Return the [X, Y] coordinate for the center point of the cell that contains the specified text.  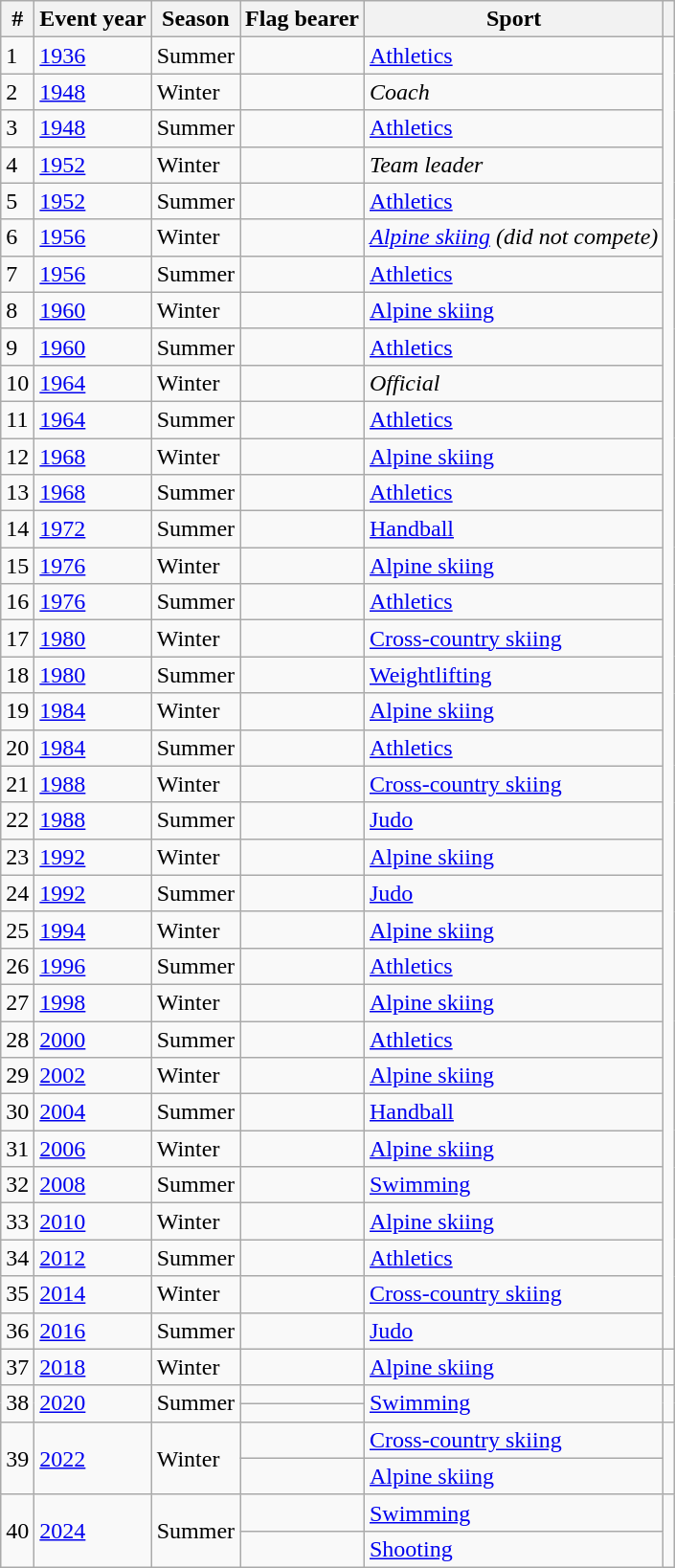
16 [17, 602]
29 [17, 1076]
Coach [513, 92]
2000 [93, 1039]
30 [17, 1112]
2022 [93, 1458]
32 [17, 1185]
2024 [93, 1531]
24 [17, 893]
1994 [93, 930]
Alpine skiing (did not compete) [513, 237]
37 [17, 1367]
2016 [93, 1331]
25 [17, 930]
20 [17, 748]
1936 [93, 56]
19 [17, 711]
Team leader [513, 165]
1998 [93, 1002]
2002 [93, 1076]
5 [17, 201]
Weightlifting [513, 675]
36 [17, 1331]
9 [17, 347]
2014 [93, 1294]
Shooting [513, 1549]
Official [513, 383]
Season [195, 19]
22 [17, 820]
1972 [93, 529]
14 [17, 529]
7 [17, 274]
1 [17, 56]
38 [17, 1403]
39 [17, 1458]
23 [17, 857]
17 [17, 638]
11 [17, 419]
28 [17, 1039]
21 [17, 784]
33 [17, 1221]
Sport [513, 19]
2018 [93, 1367]
2 [17, 92]
12 [17, 457]
4 [17, 165]
2012 [93, 1258]
10 [17, 383]
3 [17, 128]
35 [17, 1294]
40 [17, 1531]
18 [17, 675]
1996 [93, 966]
34 [17, 1258]
2010 [93, 1221]
Flag bearer [303, 19]
Event year [93, 19]
6 [17, 237]
26 [17, 966]
# [17, 19]
15 [17, 566]
31 [17, 1149]
2008 [93, 1185]
13 [17, 493]
2004 [93, 1112]
27 [17, 1002]
2020 [93, 1403]
8 [17, 310]
2006 [93, 1149]
